Scan for the cell matching the given text and deliver its (X, Y) coordinate at center. 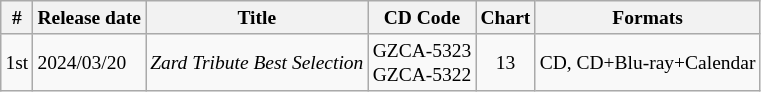
Zard Tribute Best Selection (258, 62)
CD Code (422, 18)
Chart (506, 18)
Formats (648, 18)
2024/03/20 (90, 62)
CD, CD+Blu-ray+Calendar (648, 62)
Title (258, 18)
# (17, 18)
13 (506, 62)
Release date (90, 18)
1st (17, 62)
GZCA-5323GZCA-5322 (422, 62)
